Extract the (x, y) coordinate from the center of the cell holding the provided text.  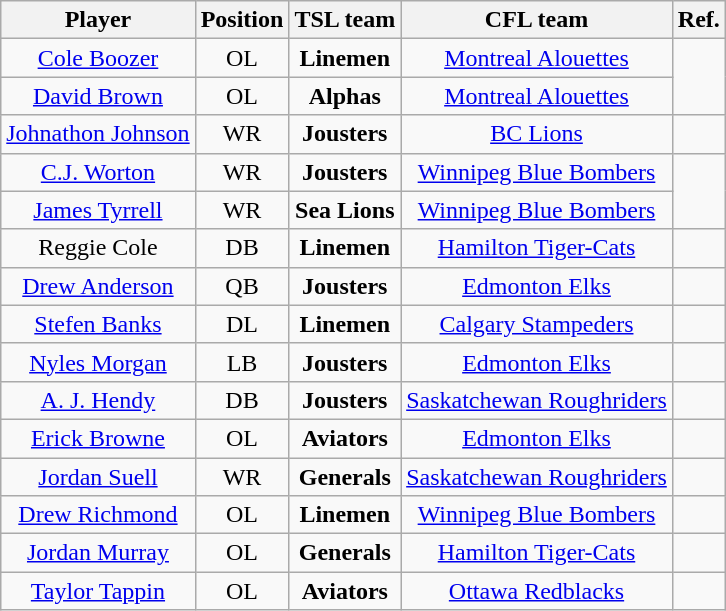
Cole Boozer (98, 58)
Position (242, 20)
Player (98, 20)
Erick Browne (98, 438)
Drew Richmond (98, 515)
Nyles Morgan (98, 362)
A. J. Hendy (98, 400)
Ottawa Redblacks (537, 591)
QB (242, 286)
David Brown (98, 96)
CFL team (537, 20)
C.J. Worton (98, 172)
Jordan Murray (98, 553)
Calgary Stampeders (537, 324)
DL (242, 324)
James Tyrrell (98, 210)
LB (242, 362)
TSL team (345, 20)
BC Lions (537, 134)
Reggie Cole (98, 248)
Alphas (345, 96)
Sea Lions (345, 210)
Ref. (698, 20)
Jordan Suell (98, 477)
Taylor Tappin (98, 591)
Drew Anderson (98, 286)
Johnathon Johnson (98, 134)
Stefen Banks (98, 324)
